Scan for the cell matching the given text and deliver its (X, Y) coordinate at center. 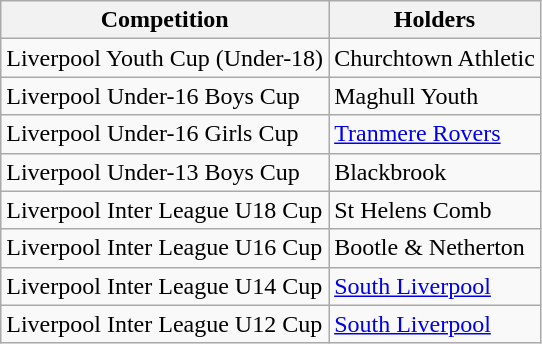
Blackbrook (435, 172)
St Helens Comb (435, 210)
Liverpool Inter League U18 Cup (165, 210)
Liverpool Inter League U14 Cup (165, 286)
Tranmere Rovers (435, 134)
Liverpool Under-16 Boys Cup (165, 96)
Holders (435, 20)
Churchtown Athletic (435, 58)
Maghull Youth (435, 96)
Bootle & Netherton (435, 248)
Liverpool Inter League U16 Cup (165, 248)
Liverpool Youth Cup (Under-18) (165, 58)
Liverpool Inter League U12 Cup (165, 324)
Competition (165, 20)
Liverpool Under-16 Girls Cup (165, 134)
Liverpool Under-13 Boys Cup (165, 172)
